Extract the [X, Y] coordinate from the center of the cell holding the provided text.  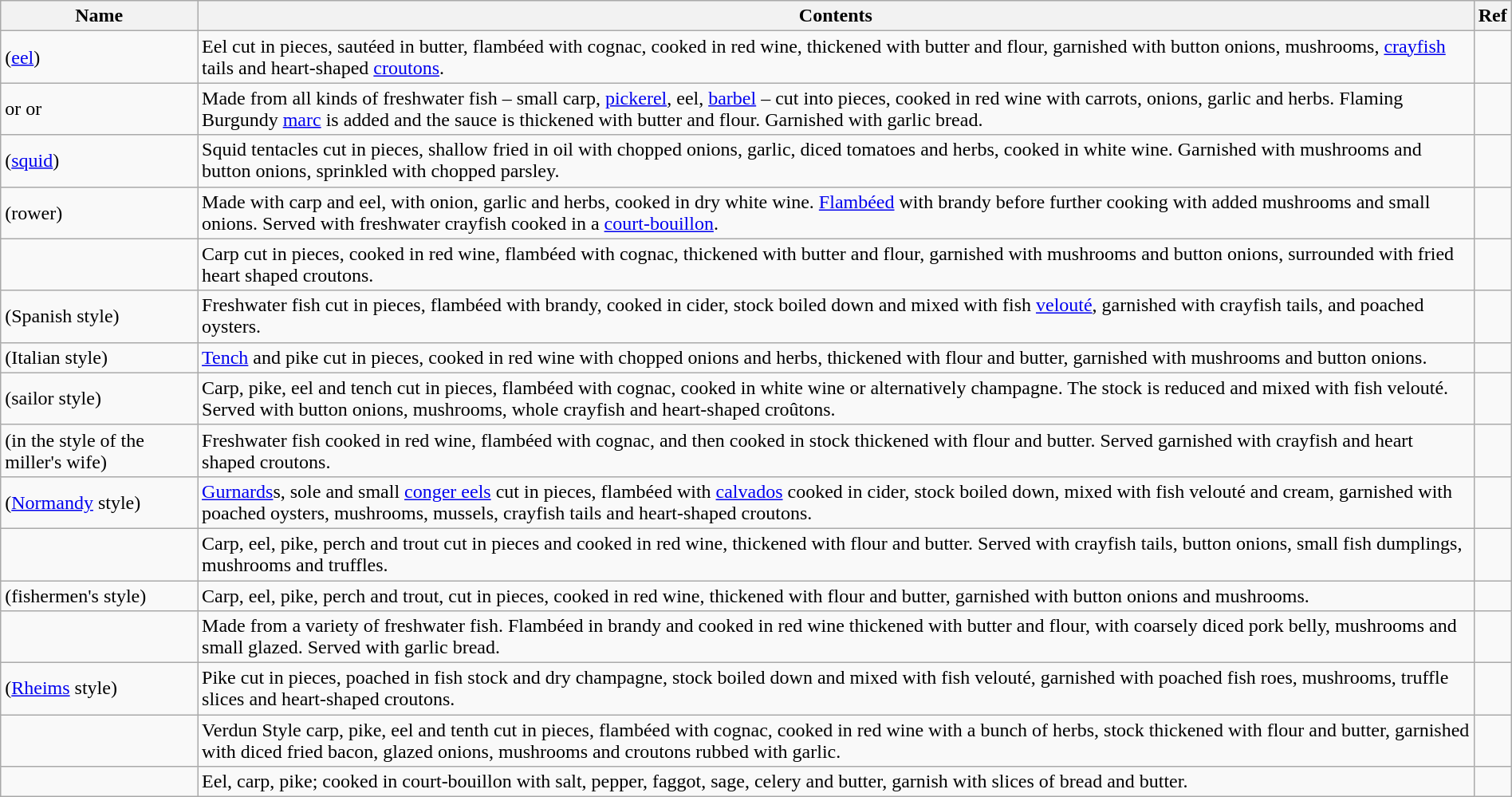
(rower) [99, 212]
(Italian style) [99, 357]
(squid) [99, 161]
(in the style of the miller's wife) [99, 450]
(eel) [99, 57]
(sailor style) [99, 399]
Carp, eel, pike, perch and trout, cut in pieces, cooked in red wine, thickened with flour and butter, garnished with button onions and mushrooms. [836, 596]
(Spanish style) [99, 316]
Ref [1493, 16]
(fishermen's style) [99, 596]
(Normandy style) [99, 503]
or or [99, 109]
Name [99, 16]
Contents [836, 16]
Eel, carp, pike; cooked in court-bouillon with salt, pepper, faggot, sage, celery and butter, garnish with slices of bread and butter. [836, 782]
(Rheims style) [99, 689]
